Search for the cell housing the specified text and yield its (x, y) center coordinate. 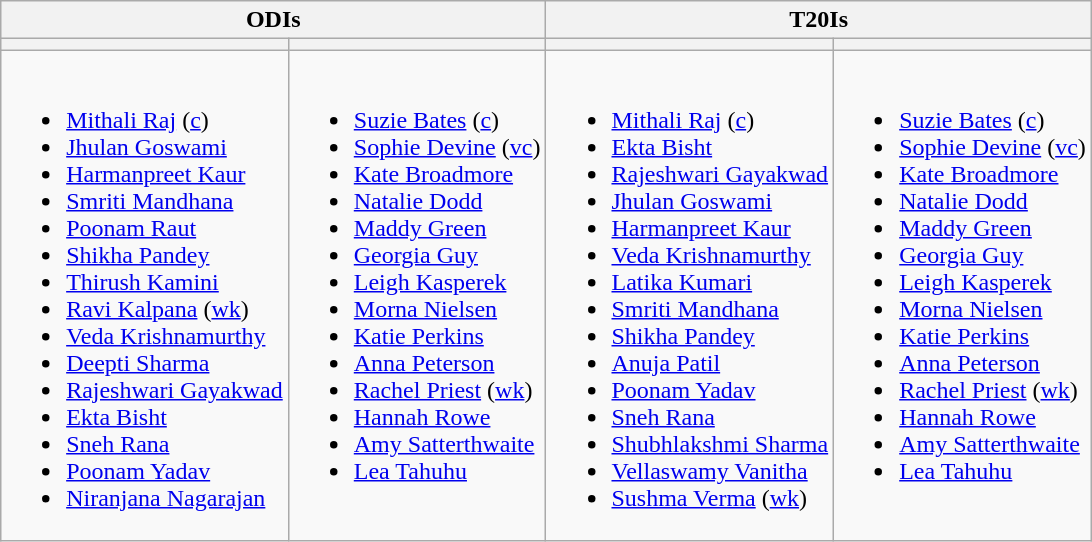
T20Is (818, 20)
ODIs (274, 20)
